From the cell containing the given text, extract its center point as [X, Y] coordinate. 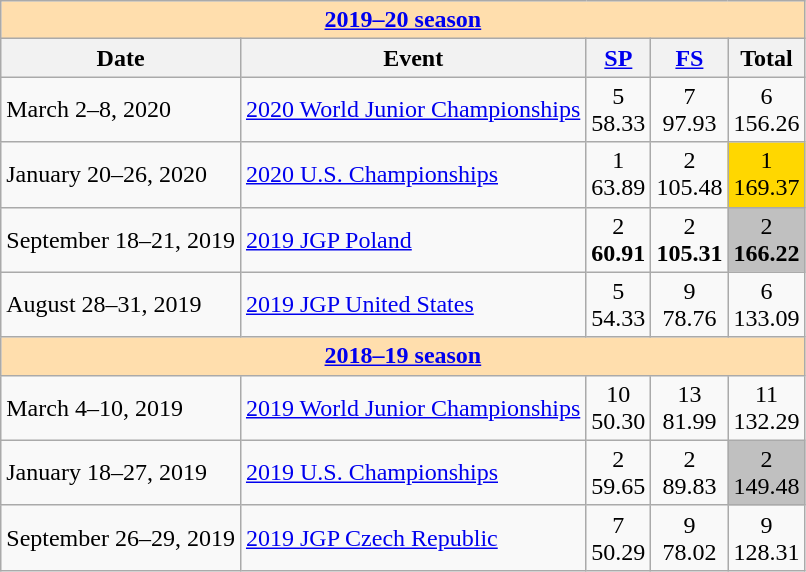
2020 World Junior Championships [412, 110]
2020 U.S. Championships [412, 174]
FS [690, 58]
5 58.33 [618, 110]
1 169.37 [766, 174]
9 78.02 [690, 538]
9 78.76 [690, 304]
6 133.09 [766, 304]
11 132.29 [766, 408]
SP [618, 58]
2019 JGP Czech Republic [412, 538]
2 89.83 [690, 472]
2019 U.S. Championships [412, 472]
2 59.65 [618, 472]
March 2–8, 2020 [121, 110]
2 105.48 [690, 174]
2 105.31 [690, 240]
2018–19 season [403, 356]
10 50.30 [618, 408]
2019 JGP United States [412, 304]
September 26–29, 2019 [121, 538]
Event [412, 58]
2019 JGP Poland [412, 240]
Date [121, 58]
August 28–31, 2019 [121, 304]
March 4–10, 2019 [121, 408]
6 156.26 [766, 110]
2 149.48 [766, 472]
7 97.93 [690, 110]
2 60.91 [618, 240]
January 18–27, 2019 [121, 472]
1 63.89 [618, 174]
September 18–21, 2019 [121, 240]
5 54.33 [618, 304]
7 50.29 [618, 538]
2 166.22 [766, 240]
9 128.31 [766, 538]
13 81.99 [690, 408]
2019–20 season [403, 20]
January 20–26, 2020 [121, 174]
Total [766, 58]
2019 World Junior Championships [412, 408]
